Detect which cell encompasses the target text, then output its [x, y] center coordinate. 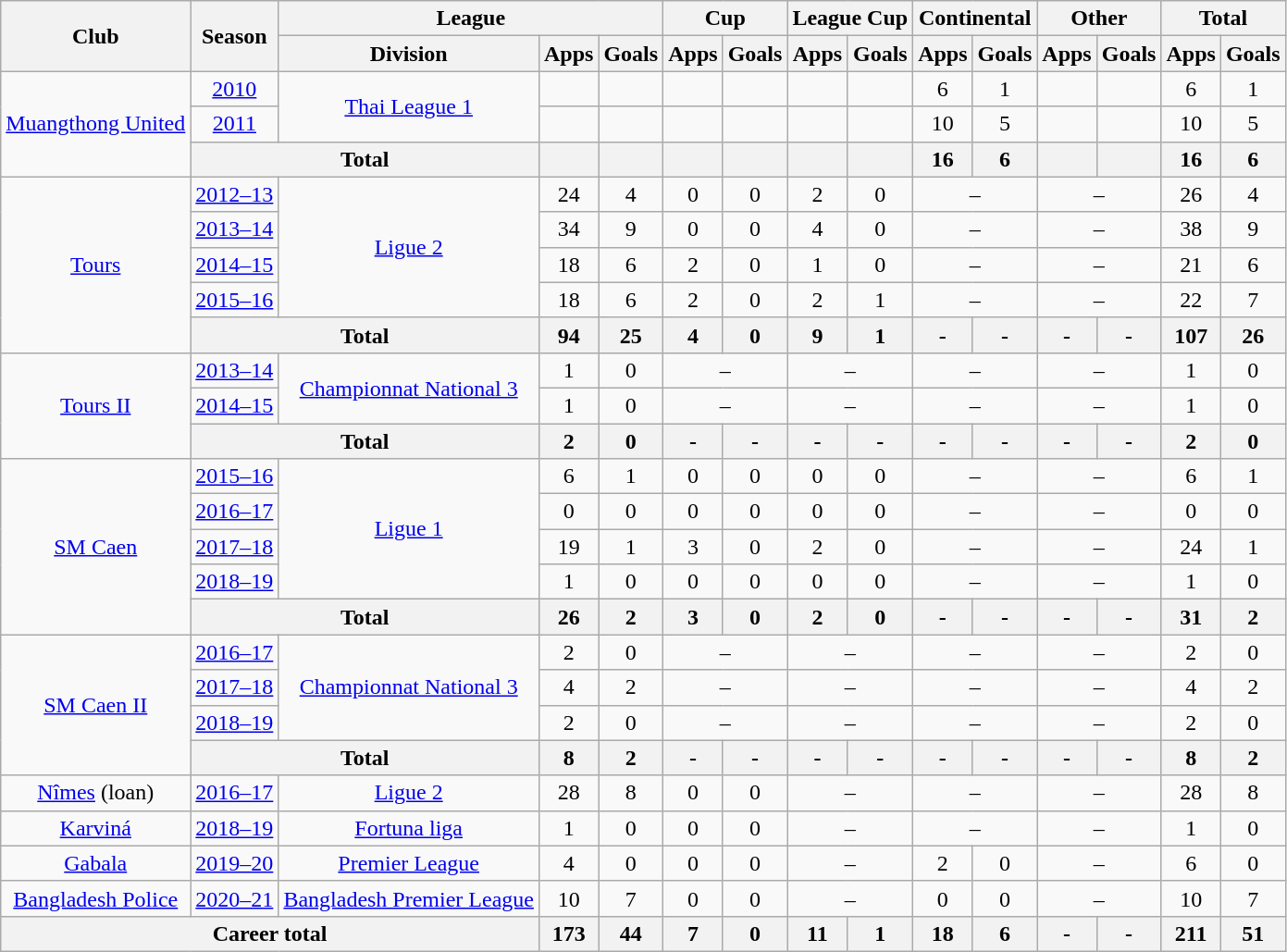
107 [1191, 335]
Premier League [409, 863]
Nîmes (loan) [96, 793]
44 [631, 933]
Fortuna liga [409, 828]
Bangladesh Premier League [409, 898]
Career total [270, 933]
League Cup [850, 19]
Club [96, 36]
2012–13 [235, 194]
211 [1191, 933]
Tours II [96, 405]
Bangladesh Police [96, 898]
34 [568, 229]
2011 [235, 124]
Season [235, 36]
2019–20 [235, 863]
Tours [96, 265]
22 [1191, 300]
Muangthong United [96, 124]
Cup [725, 19]
31 [1191, 617]
Thai League 1 [409, 106]
Continental [975, 19]
SM Caen [96, 547]
38 [1191, 229]
Other [1099, 19]
2010 [235, 89]
94 [568, 335]
Gabala [96, 863]
Karviná [96, 828]
21 [1191, 265]
Ligue 1 [409, 529]
2020–21 [235, 898]
173 [568, 933]
25 [631, 335]
League [471, 19]
11 [818, 933]
19 [568, 547]
51 [1253, 933]
SM Caen II [96, 705]
Division [409, 54]
